Output the [X, Y] coordinate of the center of the cell containing the given text.  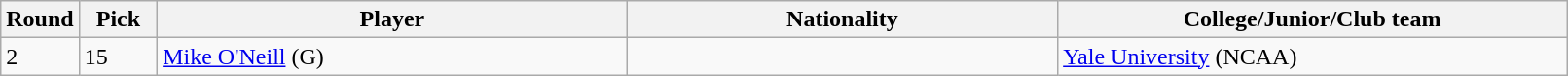
Nationality [842, 19]
Yale University (NCAA) [1312, 57]
College/Junior/Club team [1312, 19]
Pick [118, 19]
15 [118, 57]
Mike O'Neill (G) [393, 57]
Player [393, 19]
2 [40, 57]
Round [40, 19]
